Capture the cell that displays the provided text and extract its [x, y] central coordinate. 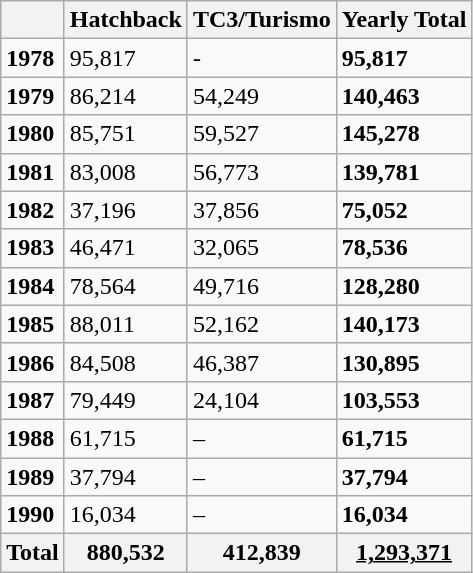
412,839 [262, 553]
54,249 [262, 96]
880,532 [126, 553]
1,293,371 [404, 553]
83,008 [126, 172]
1987 [33, 400]
1978 [33, 58]
78,564 [126, 286]
86,214 [126, 96]
130,895 [404, 362]
- [262, 58]
59,527 [262, 134]
Yearly Total [404, 20]
128,280 [404, 286]
78,536 [404, 248]
49,716 [262, 286]
37,856 [262, 210]
1985 [33, 324]
56,773 [262, 172]
1980 [33, 134]
32,065 [262, 248]
1979 [33, 96]
79,449 [126, 400]
Hatchback [126, 20]
37,196 [126, 210]
Total [33, 553]
24,104 [262, 400]
1984 [33, 286]
1986 [33, 362]
145,278 [404, 134]
1989 [33, 477]
84,508 [126, 362]
140,463 [404, 96]
75,052 [404, 210]
103,553 [404, 400]
1990 [33, 515]
1988 [33, 438]
52,162 [262, 324]
46,471 [126, 248]
88,011 [126, 324]
1981 [33, 172]
46,387 [262, 362]
140,173 [404, 324]
TC3/Turismo [262, 20]
1982 [33, 210]
1983 [33, 248]
139,781 [404, 172]
85,751 [126, 134]
